Pinpoint the cell where the given text exists, returning its (x, y) midpoint coordinate. 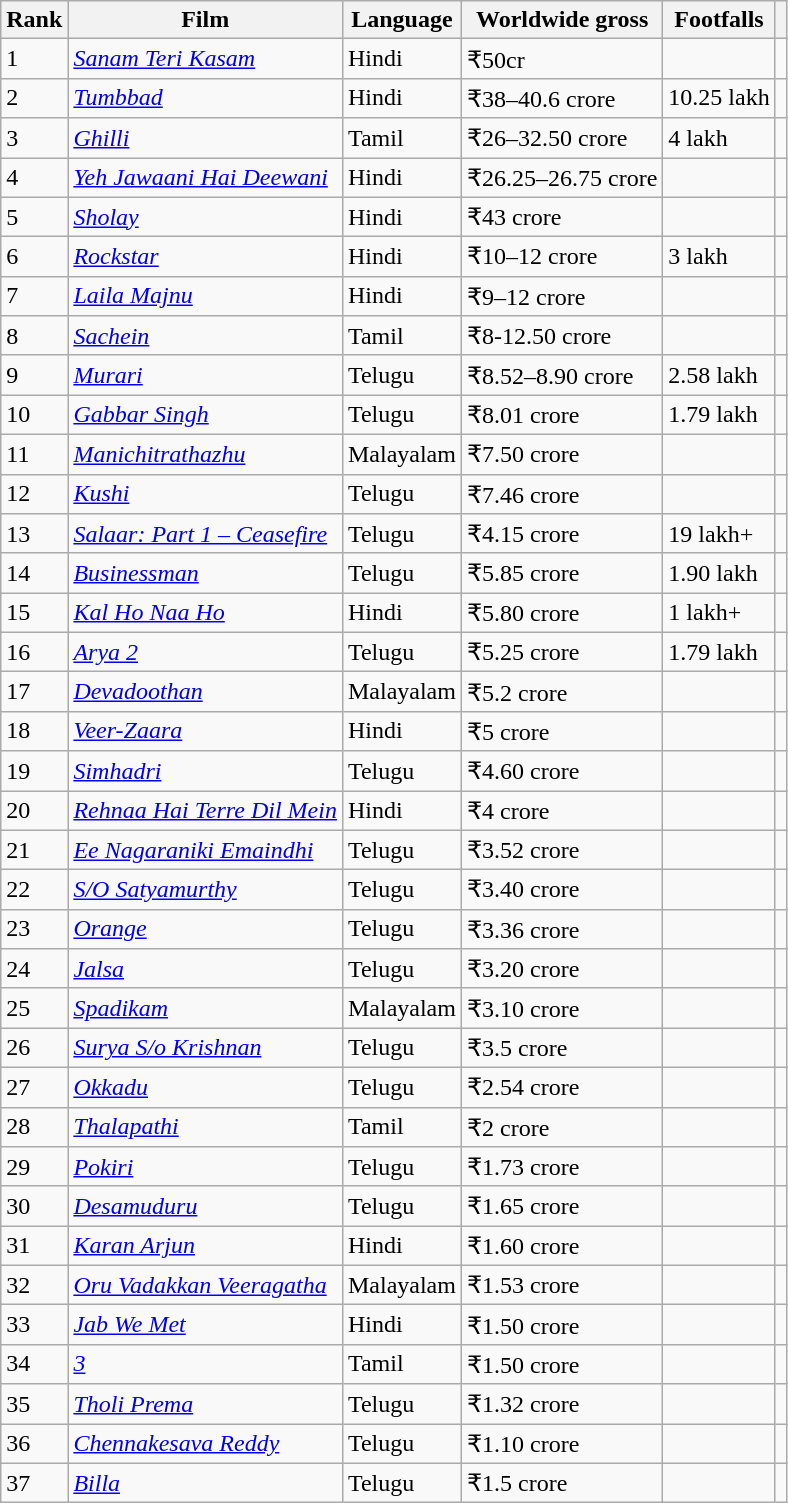
Worldwide gross (562, 20)
1 (34, 59)
₹2 crore (562, 1127)
₹38–40.6 crore (562, 98)
19 lakh+ (719, 534)
₹43 crore (562, 217)
22 (34, 890)
Desamuduru (206, 1206)
34 (34, 1364)
35 (34, 1404)
7 (34, 296)
Tumbbad (206, 98)
₹1.5 crore (562, 1483)
33 (34, 1325)
₹4.60 crore (562, 771)
₹5.25 crore (562, 652)
30 (34, 1206)
Ghilli (206, 138)
Thalapathi (206, 1127)
8 (34, 336)
26 (34, 1048)
Karan Arjun (206, 1246)
Simhadri (206, 771)
₹1.32 crore (562, 1404)
20 (34, 810)
₹3.40 crore (562, 890)
Tholi Prema (206, 1404)
₹7.50 crore (562, 454)
11 (34, 454)
10.25 lakh (719, 98)
₹4.15 crore (562, 534)
Kal Ho Naa Ho (206, 613)
16 (34, 652)
Devadoothan (206, 692)
₹8-12.50 crore (562, 336)
Sanam Teri Kasam (206, 59)
2 (34, 98)
Laila Majnu (206, 296)
₹5.2 crore (562, 692)
4 lakh (719, 138)
37 (34, 1483)
Kushi (206, 494)
4 (34, 178)
₹26–32.50 crore (562, 138)
24 (34, 969)
₹1.53 crore (562, 1285)
Chennakesava Reddy (206, 1444)
10 (34, 415)
Salaar: Part 1 – Ceasefire (206, 534)
Sachein (206, 336)
Film (206, 20)
32 (34, 1285)
15 (34, 613)
₹10–12 crore (562, 257)
₹1.65 crore (562, 1206)
17 (34, 692)
₹3.10 crore (562, 1008)
₹8.52–8.90 crore (562, 375)
Jalsa (206, 969)
₹3.20 crore (562, 969)
18 (34, 731)
₹5 crore (562, 731)
₹3.36 crore (562, 929)
Sholay (206, 217)
2.58 lakh (719, 375)
₹3.5 crore (562, 1048)
Ee Nagaraniki Emaindhi (206, 850)
Manichitrathazhu (206, 454)
25 (34, 1008)
Yeh Jawaani Hai Deewani (206, 178)
31 (34, 1246)
13 (34, 534)
₹5.85 crore (562, 573)
₹26.25–26.75 crore (562, 178)
Spadikam (206, 1008)
9 (34, 375)
Language (402, 20)
1.90 lakh (719, 573)
₹1.10 crore (562, 1444)
₹3.52 crore (562, 850)
14 (34, 573)
₹5.80 crore (562, 613)
27 (34, 1087)
Footfalls (719, 20)
₹1.73 crore (562, 1167)
Orange (206, 929)
₹1.60 crore (562, 1246)
Surya S/o Krishnan (206, 1048)
5 (34, 217)
23 (34, 929)
₹50cr (562, 59)
12 (34, 494)
6 (34, 257)
Gabbar Singh (206, 415)
Rank (34, 20)
29 (34, 1167)
Rockstar (206, 257)
₹9–12 crore (562, 296)
3 lakh (719, 257)
₹4 crore (562, 810)
₹2.54 crore (562, 1087)
Veer-Zaara (206, 731)
36 (34, 1444)
₹8.01 crore (562, 415)
Businessman (206, 573)
19 (34, 771)
Pokiri (206, 1167)
1 lakh+ (719, 613)
Arya 2 (206, 652)
₹7.46 crore (562, 494)
Jab We Met (206, 1325)
Murari (206, 375)
Okkadu (206, 1087)
S/O Satyamurthy (206, 890)
28 (34, 1127)
Oru Vadakkan Veeragatha (206, 1285)
Rehnaa Hai Terre Dil Mein (206, 810)
21 (34, 850)
Billa (206, 1483)
